Identify which cell holds the provided text, then report its [X, Y] central coordinate. 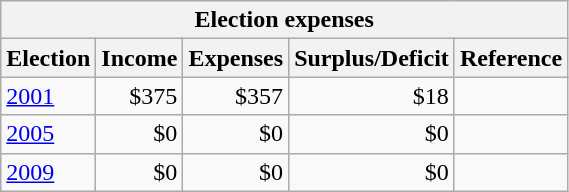
Reference [510, 58]
Election [48, 58]
Expenses [236, 58]
2001 [48, 96]
2009 [48, 172]
Income [140, 58]
$18 [372, 96]
2005 [48, 134]
$375 [140, 96]
Surplus/Deficit [372, 58]
Election expenses [284, 20]
$357 [236, 96]
